Pinpoint the cell where the given text exists, returning its (X, Y) midpoint coordinate. 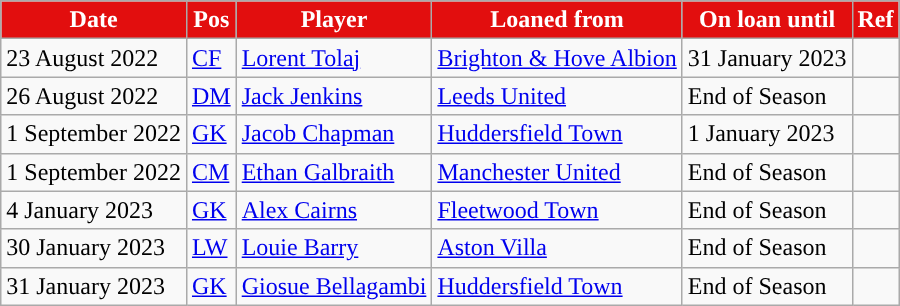
Giosue Bellagambi (334, 286)
Leeds United (557, 96)
Loaned from (557, 20)
30 January 2023 (94, 248)
Louie Barry (334, 248)
DM (211, 96)
Fleetwood Town (557, 210)
Brighton & Hove Albion (557, 58)
Ethan Galbraith (334, 172)
Alex Cairns (334, 210)
Ref (876, 20)
Player (334, 20)
1 January 2023 (767, 134)
Lorent Tolaj (334, 58)
23 August 2022 (94, 58)
CF (211, 58)
4 January 2023 (94, 210)
Pos (211, 20)
Manchester United (557, 172)
CM (211, 172)
Jack Jenkins (334, 96)
Jacob Chapman (334, 134)
LW (211, 248)
26 August 2022 (94, 96)
Date (94, 20)
Aston Villa (557, 248)
On loan until (767, 20)
